Output the (X, Y) coordinate of the center of the cell containing the given text.  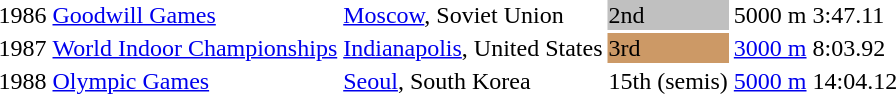
World Indoor Championships (195, 48)
3000 m (770, 48)
Goodwill Games (195, 15)
3rd (668, 48)
5000 m (770, 15)
Indianapolis, United States (473, 48)
Moscow, Soviet Union (473, 15)
2nd (668, 15)
